Return the (x, y) coordinate for the center point of the cell that contains the specified text.  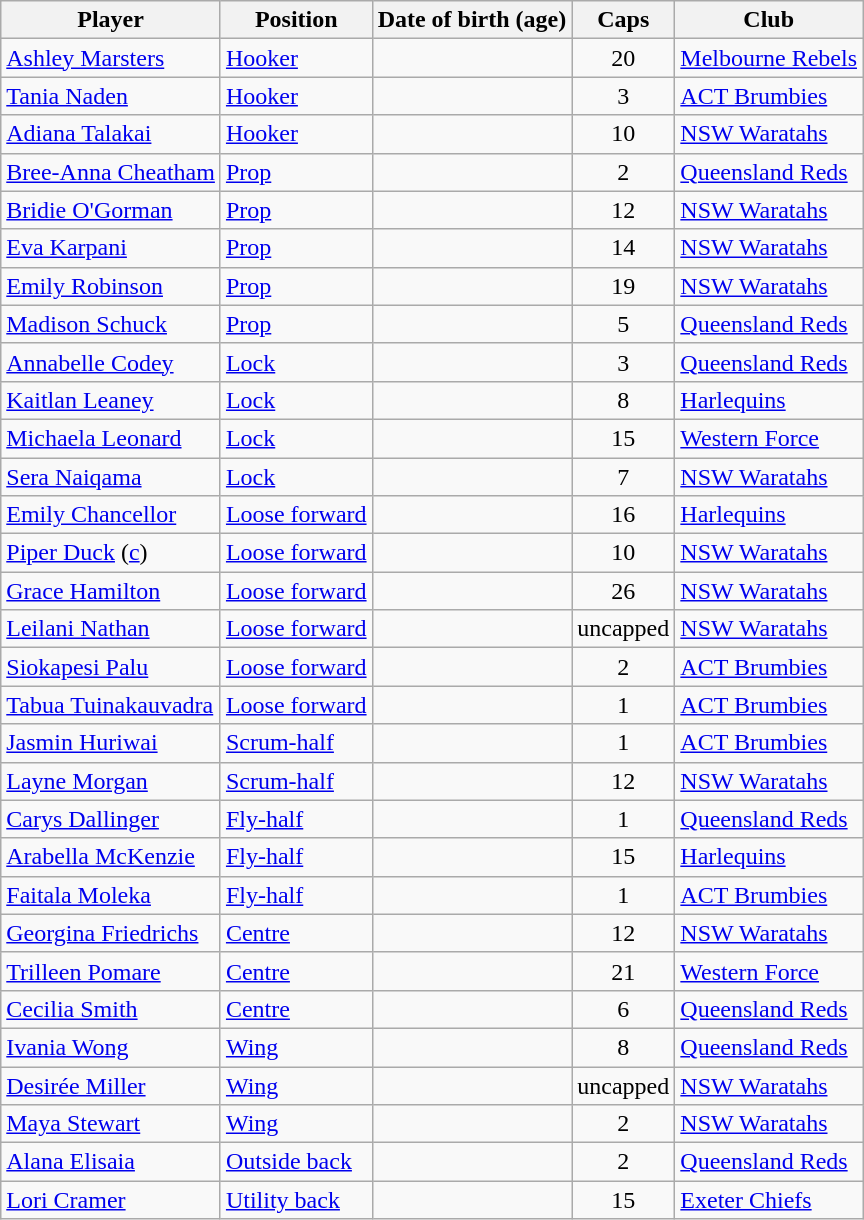
Player (111, 20)
Utility back (296, 1200)
Alana Elisaia (111, 1162)
Caps (624, 20)
Layne Morgan (111, 781)
Carys Dallinger (111, 819)
Annabelle Codey (111, 362)
Lori Cramer (111, 1200)
Piper Duck (c) (111, 553)
Desirée Miller (111, 1085)
Melbourne Rebels (769, 58)
Bridie O'Gorman (111, 210)
Outside back (296, 1162)
Emily Robinson (111, 286)
Trilleen Pomare (111, 971)
7 (624, 477)
Eva Karpani (111, 248)
26 (624, 591)
Cecilia Smith (111, 1009)
Club (769, 20)
Sera Naiqama (111, 477)
Grace Hamilton (111, 591)
Date of birth (age) (472, 20)
6 (624, 1009)
Emily Chancellor (111, 515)
21 (624, 971)
Ashley Marsters (111, 58)
Arabella McKenzie (111, 857)
Jasmin Huriwai (111, 743)
Exeter Chiefs (769, 1200)
Adiana Talakai (111, 134)
Georgina Friedrichs (111, 933)
Faitala Moleka (111, 895)
Siokapesi Palu (111, 667)
Tabua Tuinakauvadra (111, 705)
5 (624, 324)
Madison Schuck (111, 324)
Ivania Wong (111, 1047)
Michaela Leonard (111, 438)
14 (624, 248)
Bree-Anna Cheatham (111, 172)
Kaitlan Leaney (111, 400)
Tania Naden (111, 96)
Leilani Nathan (111, 629)
16 (624, 515)
20 (624, 58)
19 (624, 286)
Position (296, 20)
Maya Stewart (111, 1124)
